Return [x, y] of the center of cell containing provided text 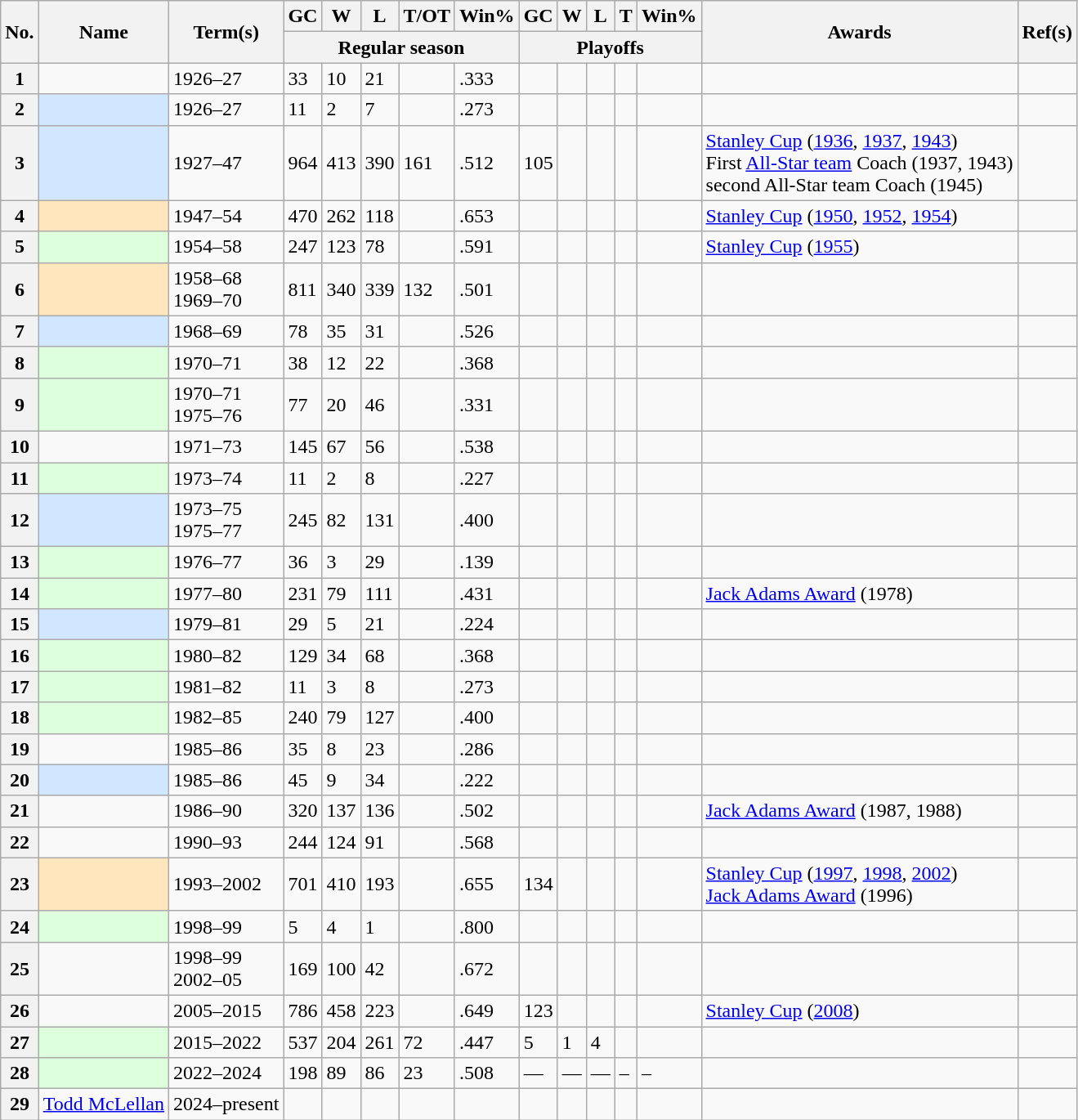
46 [379, 404]
786 [302, 1010]
1977–80 [226, 594]
1998–99 [226, 926]
.501 [487, 289]
.672 [487, 968]
1990–93 [226, 842]
340 [342, 289]
Awards [860, 32]
262 [342, 216]
247 [302, 247]
28 [20, 1073]
16 [20, 656]
1979–81 [226, 625]
.508 [487, 1073]
Todd McLellan [103, 1104]
.649 [487, 1010]
24 [20, 926]
6 [20, 289]
127 [379, 718]
1980–82 [226, 656]
1993–2002 [226, 885]
.222 [487, 780]
161 [427, 163]
Name [103, 32]
77 [302, 404]
86 [379, 1073]
2022–2024 [226, 1073]
.139 [487, 562]
1958–681969–70 [226, 289]
T [626, 16]
964 [302, 163]
Stanley Cup (1997, 1998, 2002)Jack Adams Award (1996) [860, 885]
.502 [487, 811]
19 [20, 749]
.286 [487, 749]
244 [302, 842]
1970–711975–76 [226, 404]
137 [342, 811]
1981–82 [226, 687]
25 [20, 968]
.331 [487, 404]
1968–69 [226, 331]
131 [379, 520]
27 [20, 1042]
.431 [487, 594]
56 [379, 446]
15 [20, 625]
No. [20, 32]
811 [302, 289]
537 [302, 1042]
1986–90 [226, 811]
701 [302, 885]
145 [302, 446]
1954–58 [226, 247]
132 [427, 289]
198 [302, 1073]
111 [379, 594]
240 [302, 718]
.512 [487, 163]
Stanley Cup (2008) [860, 1010]
105 [538, 163]
14 [20, 594]
.655 [487, 885]
245 [302, 520]
231 [302, 594]
.538 [487, 446]
124 [342, 842]
118 [379, 216]
Regular season [401, 47]
17 [20, 687]
Stanley Cup (1936, 1937, 1943)First All-Star team Coach (1937, 1943) second All-Star team Coach (1945) [860, 163]
Stanley Cup (1950, 1952, 1954) [860, 216]
.526 [487, 331]
72 [427, 1042]
2005–2015 [226, 1010]
.227 [487, 478]
193 [379, 885]
458 [342, 1010]
134 [538, 885]
1947–54 [226, 216]
.568 [487, 842]
136 [379, 811]
Playoffs [610, 47]
339 [379, 289]
82 [342, 520]
470 [302, 216]
129 [302, 656]
1973–74 [226, 478]
68 [379, 656]
67 [342, 446]
.800 [487, 926]
169 [302, 968]
33 [302, 78]
1971–73 [226, 446]
89 [342, 1073]
1970–71 [226, 362]
410 [342, 885]
.224 [487, 625]
Jack Adams Award (1987, 1988) [860, 811]
.447 [487, 1042]
Term(s) [226, 32]
42 [379, 968]
1927–47 [226, 163]
Ref(s) [1047, 32]
1973–751975–77 [226, 520]
2024–present [226, 1104]
261 [379, 1042]
1998–992002–05 [226, 968]
.333 [487, 78]
Jack Adams Award (1978) [860, 594]
390 [379, 163]
Stanley Cup (1955) [860, 247]
.591 [487, 247]
223 [379, 1010]
413 [342, 163]
T/OT [427, 16]
1976–77 [226, 562]
31 [379, 331]
320 [302, 811]
100 [342, 968]
.653 [487, 216]
18 [20, 718]
36 [302, 562]
26 [20, 1010]
1982–85 [226, 718]
13 [20, 562]
91 [379, 842]
2015–2022 [226, 1042]
204 [342, 1042]
38 [302, 362]
45 [302, 780]
